From the cell containing the given text, extract its center point as [x, y] coordinate. 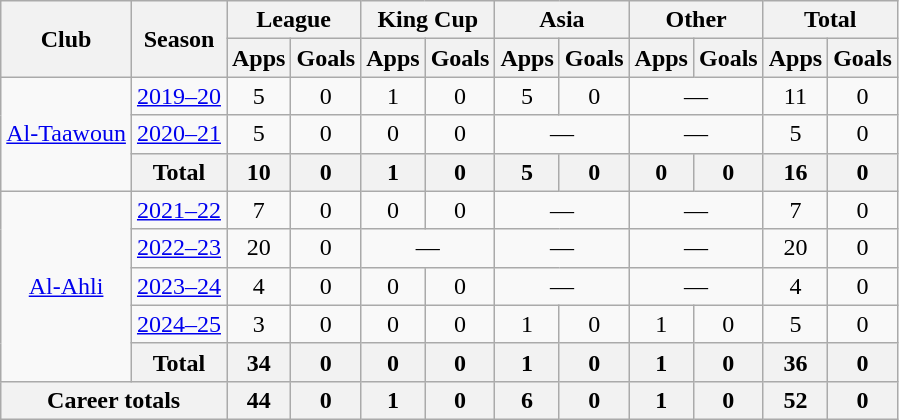
Season [178, 39]
Other [696, 20]
2024–25 [178, 324]
44 [258, 400]
36 [795, 362]
Club [66, 39]
Al-Taawoun [66, 134]
Asia [562, 20]
10 [258, 172]
34 [258, 362]
2023–24 [178, 286]
League [293, 20]
6 [527, 400]
16 [795, 172]
2021–22 [178, 210]
2020–21 [178, 134]
King Cup [428, 20]
3 [258, 324]
Career totals [114, 400]
2022–23 [178, 248]
2019–20 [178, 96]
52 [795, 400]
11 [795, 96]
Al-Ahli [66, 286]
